Search for the cell housing the specified text and yield its [x, y] center coordinate. 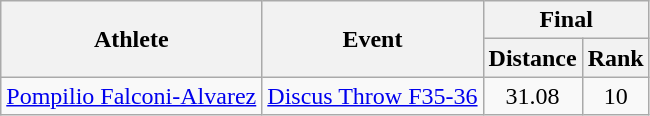
10 [616, 96]
Rank [616, 58]
Discus Throw F35-36 [372, 96]
Athlete [132, 39]
Distance [532, 58]
31.08 [532, 96]
Final [566, 20]
Pompilio Falconi-Alvarez [132, 96]
Event [372, 39]
